Pinpoint the cell where the given text exists, returning its [X, Y] midpoint coordinate. 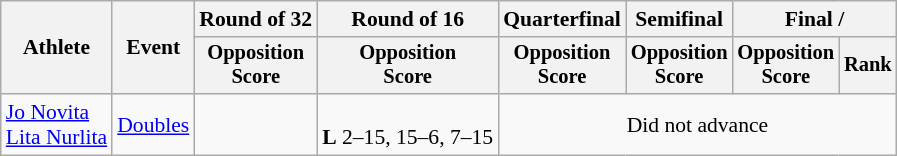
Athlete [56, 48]
Did not advance [697, 124]
Doubles [153, 124]
Semifinal [680, 19]
Jo NovitaLita Nurlita [56, 124]
Event [153, 48]
L 2–15, 15–6, 7–15 [408, 124]
Quarterfinal [562, 19]
Final / [814, 19]
Rank [868, 66]
Round of 16 [408, 19]
Round of 32 [256, 19]
